Capture the cell that displays the provided text and extract its (x, y) central coordinate. 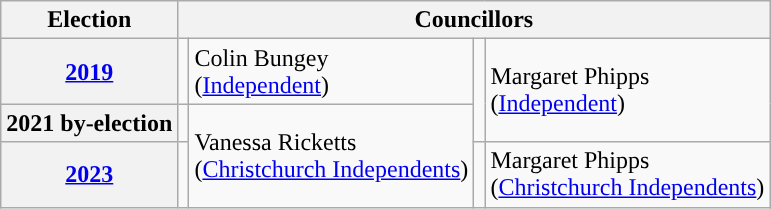
Colin Bungey(Independent) (332, 72)
Margaret Phipps(Christchurch Independents) (628, 174)
2021 by-election (90, 123)
Margaret Phipps(Independent) (628, 90)
Vanessa Ricketts(Christchurch Independents) (332, 156)
2023 (90, 174)
2019 (90, 72)
Election (90, 20)
Councillors (474, 20)
